Capture the cell that displays the provided text and extract its [x, y] central coordinate. 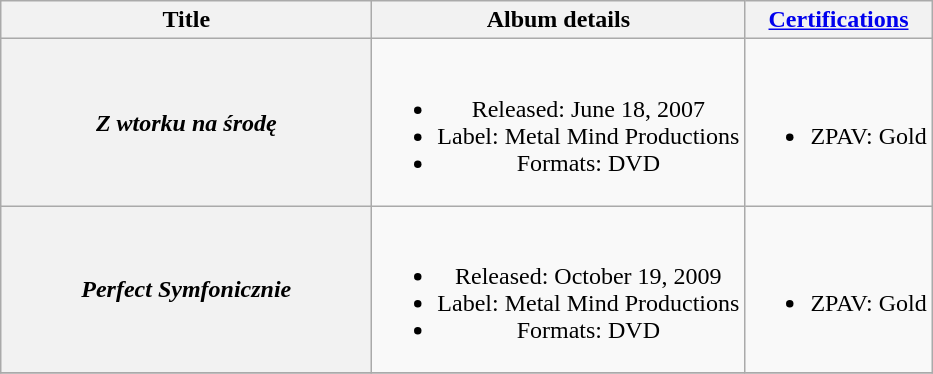
Certifications [838, 20]
Title [186, 20]
Released: October 19, 2009Label: Metal Mind ProductionsFormats: DVD [558, 290]
Released: June 18, 2007Label: Metal Mind ProductionsFormats: DVD [558, 122]
Z wtorku na środę [186, 122]
Album details [558, 20]
Perfect Symfonicznie [186, 290]
